Output the [x, y] coordinate of the center of the cell containing the given text.  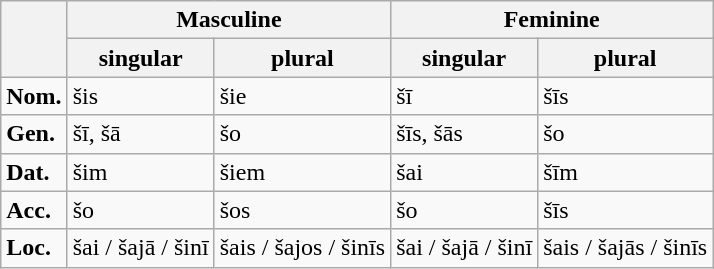
šī [464, 96]
Feminine [552, 20]
šīs, šās [464, 134]
šīm [626, 172]
Gen. [34, 134]
šim [140, 172]
šai [464, 172]
Masculine [228, 20]
šī, šā [140, 134]
šais / šajos / šinīs [302, 248]
Acc. [34, 210]
šis [140, 96]
šie [302, 96]
šos [302, 210]
Loc. [34, 248]
Dat. [34, 172]
šais / šajās / šinīs [626, 248]
Nom. [34, 96]
šiem [302, 172]
